Identify which cell holds the provided text, then report its (x, y) central coordinate. 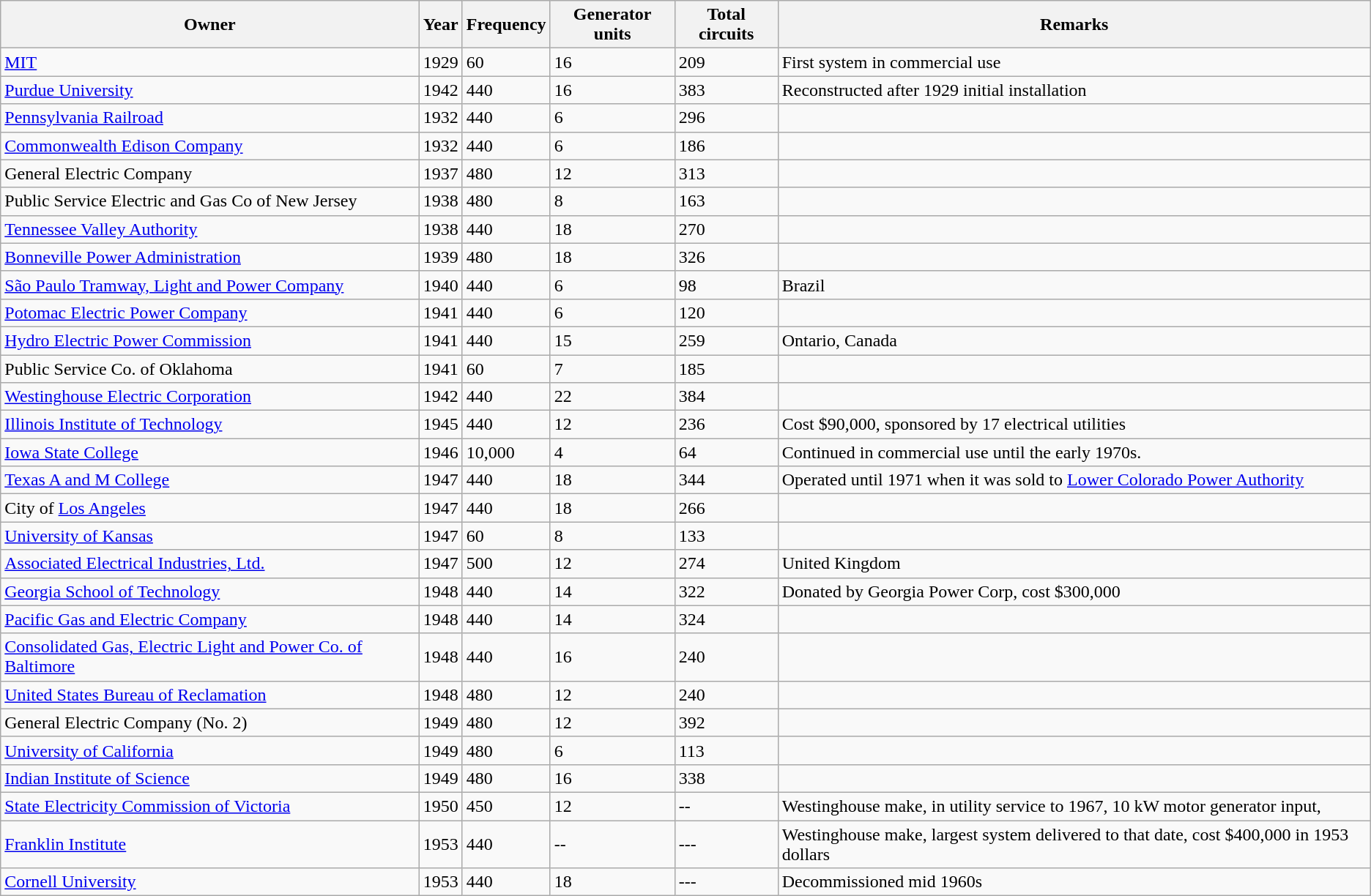
120 (727, 313)
Westinghouse Electric Corporation (209, 397)
Public Service Electric and Gas Co of New Jersey (209, 201)
MIT (209, 62)
Continued in commercial use until the early 1970s. (1074, 452)
Generator units (612, 25)
Iowa State College (209, 452)
General Electric Company (209, 173)
344 (727, 480)
450 (506, 806)
500 (506, 564)
Potomac Electric Power Company (209, 313)
15 (612, 340)
1937 (441, 173)
Georgia School of Technology (209, 591)
Pacific Gas and Electric Company (209, 619)
1940 (441, 285)
United States Bureau of Reclamation (209, 695)
22 (612, 397)
São Paulo Tramway, Light and Power Company (209, 285)
First system in commercial use (1074, 62)
324 (727, 619)
10,000 (506, 452)
296 (727, 118)
Total circuits (727, 25)
338 (727, 778)
Franklin Institute (209, 843)
163 (727, 201)
Public Service Co. of Oklahoma (209, 368)
State Electricity Commission of Victoria (209, 806)
University of Kansas (209, 536)
Consolidated Gas, Electric Light and Power Co. of Baltimore (209, 657)
209 (727, 62)
Brazil (1074, 285)
Purdue University (209, 90)
Pennsylvania Railroad (209, 118)
Frequency (506, 25)
Cost $90,000, sponsored by 17 electrical utilities (1074, 425)
Operated until 1971 when it was sold to Lower Colorado Power Authority (1074, 480)
Westinghouse make, in utility service to 1967, 10 kW motor generator input, (1074, 806)
General Electric Company (No. 2) (209, 723)
Tennessee Valley Authority (209, 229)
Donated by Georgia Power Corp, cost $300,000 (1074, 591)
1945 (441, 425)
Owner (209, 25)
383 (727, 90)
Year (441, 25)
City of Los Angeles (209, 508)
Associated Electrical Industries, Ltd. (209, 564)
113 (727, 750)
1939 (441, 257)
326 (727, 257)
236 (727, 425)
Bonneville Power Administration (209, 257)
186 (727, 146)
1929 (441, 62)
Westinghouse make, largest system delivered to that date, cost $400,000 in 1953 dollars (1074, 843)
Decommissioned mid 1960s (1074, 882)
Reconstructed after 1929 initial installation (1074, 90)
7 (612, 368)
185 (727, 368)
384 (727, 397)
Texas A and M College (209, 480)
313 (727, 173)
1950 (441, 806)
322 (727, 591)
Cornell University (209, 882)
Hydro Electric Power Commission (209, 340)
266 (727, 508)
392 (727, 723)
274 (727, 564)
133 (727, 536)
270 (727, 229)
Ontario, Canada (1074, 340)
1946 (441, 452)
Indian Institute of Science (209, 778)
259 (727, 340)
64 (727, 452)
Illinois Institute of Technology (209, 425)
4 (612, 452)
University of California (209, 750)
Commonwealth Edison Company (209, 146)
United Kingdom (1074, 564)
Remarks (1074, 25)
98 (727, 285)
